Pinpoint the cell where the given text exists, returning its (x, y) midpoint coordinate. 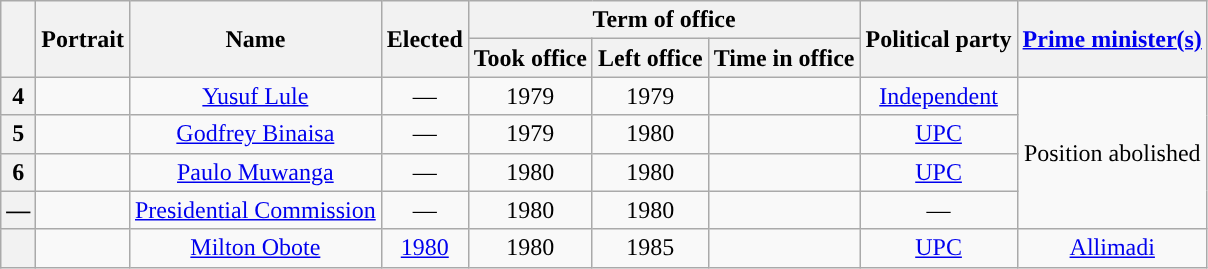
Prime minister(s) (1112, 39)
Political party (938, 39)
Elected (424, 39)
Yusuf Lule (255, 96)
Paulo Muwanga (255, 172)
Term of office (664, 20)
Name (255, 39)
1985 (650, 248)
Godfrey Binaisa (255, 134)
6 (18, 172)
4 (18, 96)
Position abolished (1112, 153)
Milton Obote (255, 248)
Left office (650, 58)
Time in office (784, 58)
Portrait (83, 39)
5 (18, 134)
Independent (938, 96)
Took office (530, 58)
Presidential Commission (255, 210)
Allimadi (1112, 248)
